Return (x, y) of the center of cell containing provided text 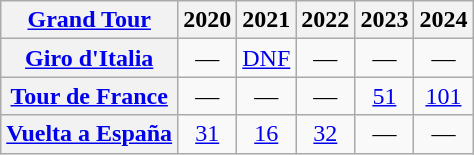
DNF (266, 58)
32 (326, 134)
Tour de France (90, 96)
101 (444, 96)
Giro d'Italia (90, 58)
Vuelta a España (90, 134)
2023 (384, 20)
16 (266, 134)
51 (384, 96)
2021 (266, 20)
31 (208, 134)
2020 (208, 20)
Grand Tour (90, 20)
2024 (444, 20)
2022 (326, 20)
